Extract the (X, Y) coordinate from the center of the cell holding the provided text.  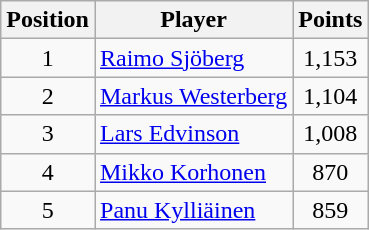
Panu Kylliäinen (193, 210)
Markus Westerberg (193, 96)
1,104 (330, 96)
Points (330, 20)
3 (48, 134)
870 (330, 172)
Mikko Korhonen (193, 172)
Position (48, 20)
5 (48, 210)
4 (48, 172)
Lars Edvinson (193, 134)
Raimo Sjöberg (193, 58)
Player (193, 20)
1,153 (330, 58)
859 (330, 210)
2 (48, 96)
1,008 (330, 134)
1 (48, 58)
